Output the [X, Y] coordinate of the center of the cell containing the given text.  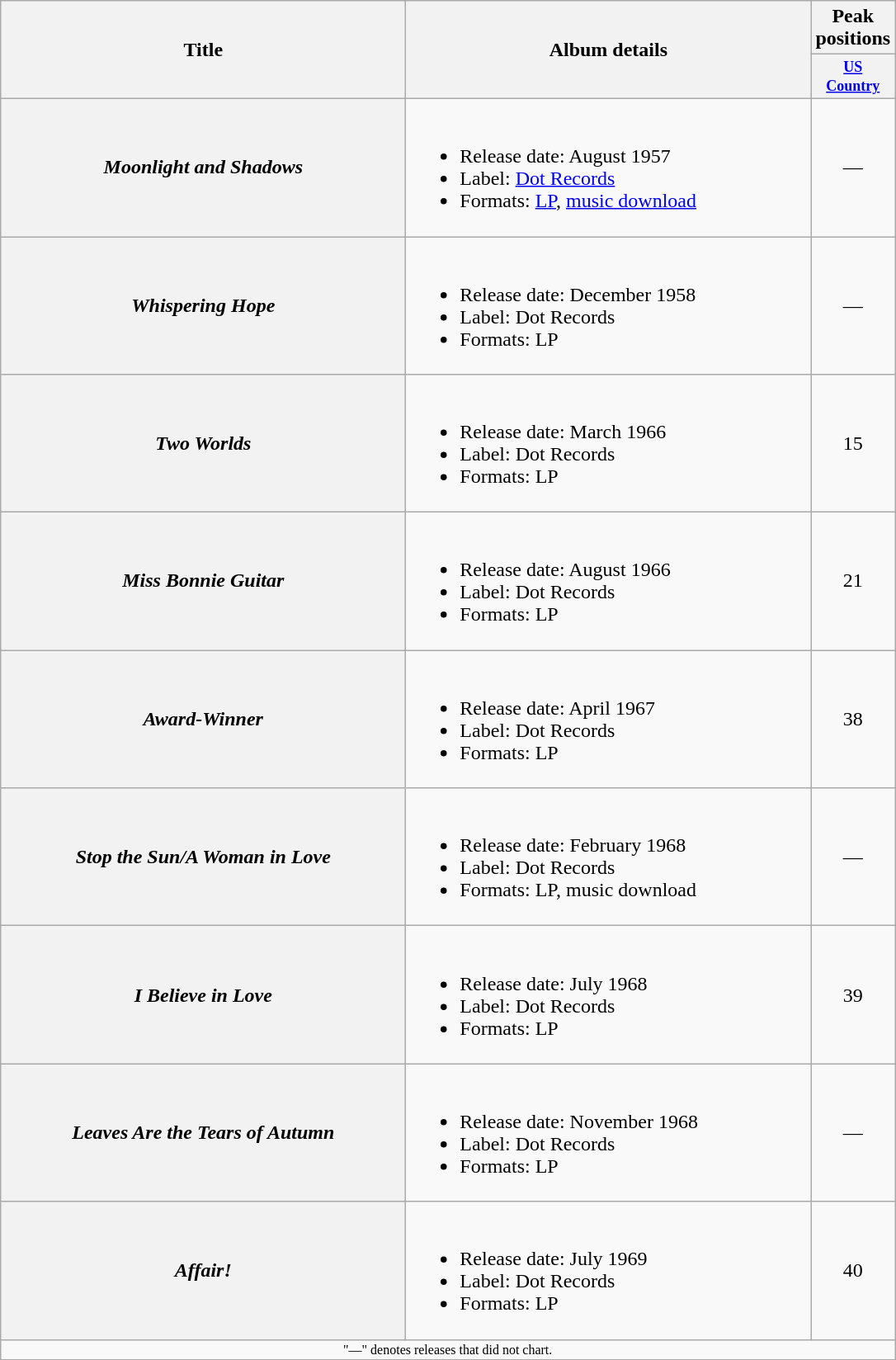
Whispering Hope [203, 305]
Affair! [203, 1271]
Release date: August 1966Label: Dot RecordsFormats: LP [609, 581]
I Believe in Love [203, 995]
"—" denotes releases that did not chart. [448, 1349]
21 [853, 581]
Release date: April 1967Label: Dot RecordsFormats: LP [609, 720]
Release date: February 1968Label: Dot RecordsFormats: LP, music download [609, 857]
Miss Bonnie Guitar [203, 581]
Two Worlds [203, 444]
38 [853, 720]
Album details [609, 50]
Release date: July 1968Label: Dot RecordsFormats: LP [609, 995]
Award-Winner [203, 720]
39 [853, 995]
Release date: November 1968Label: Dot RecordsFormats: LP [609, 1132]
Stop the Sun/A Woman in Love [203, 857]
Title [203, 50]
Peakpositions [853, 28]
Release date: July 1969Label: Dot RecordsFormats: LP [609, 1271]
Release date: December 1958Label: Dot RecordsFormats: LP [609, 305]
Leaves Are the Tears of Autumn [203, 1132]
Moonlight and Shadows [203, 167]
USCountry [853, 77]
Release date: March 1966Label: Dot RecordsFormats: LP [609, 444]
Release date: August 1957Label: Dot RecordsFormats: LP, music download [609, 167]
15 [853, 444]
40 [853, 1271]
